Identify which cell holds the provided text, then report its (x, y) central coordinate. 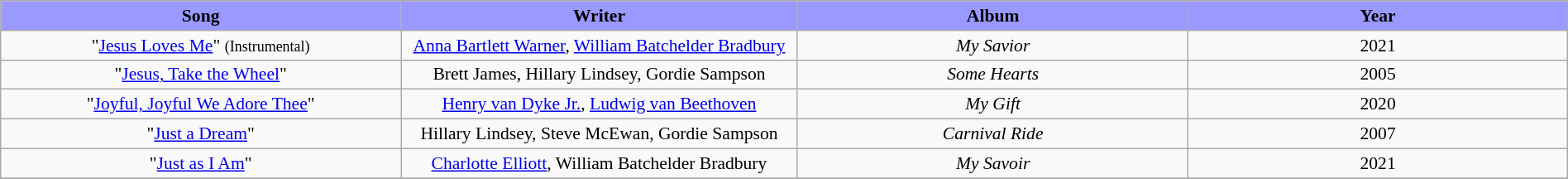
My Savior (992, 45)
Brett James, Hillary Lindsey, Gordie Sampson (600, 75)
Carnival Ride (992, 133)
"Just a Dream" (201, 133)
My Savoir (992, 163)
Henry van Dyke Jr., Ludwig van Beethoven (600, 104)
"Jesus, Take the Wheel" (201, 75)
Hillary Lindsey, Steve McEwan, Gordie Sampson (600, 133)
Year (1378, 16)
Song (201, 16)
Album (992, 16)
"Just as I Am" (201, 163)
2020 (1378, 104)
"Jesus Loves Me" (Instrumental) (201, 45)
2007 (1378, 133)
2005 (1378, 75)
Writer (600, 16)
Anna Bartlett Warner, William Batchelder Bradbury (600, 45)
Some Hearts (992, 75)
"Joyful, Joyful We Adore Thee" (201, 104)
My Gift (992, 104)
Charlotte Elliott, William Batchelder Bradbury (600, 163)
